Search for the cell housing the specified text and yield its (x, y) center coordinate. 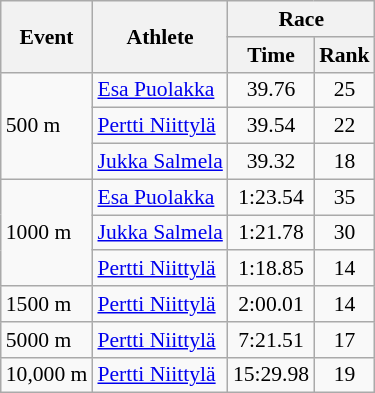
Athlete (160, 36)
2:00.01 (271, 304)
15:29.98 (271, 375)
Race (302, 19)
1500 m (47, 304)
1:18.85 (271, 269)
17 (344, 340)
35 (344, 197)
Event (47, 36)
5000 m (47, 340)
Rank (344, 55)
1:21.78 (271, 233)
22 (344, 126)
39.32 (271, 162)
39.54 (271, 126)
Time (271, 55)
19 (344, 375)
1:23.54 (271, 197)
18 (344, 162)
7:21.51 (271, 340)
39.76 (271, 90)
30 (344, 233)
10,000 m (47, 375)
25 (344, 90)
1000 m (47, 232)
500 m (47, 126)
